Detect which cell encompasses the target text, then output its [x, y] center coordinate. 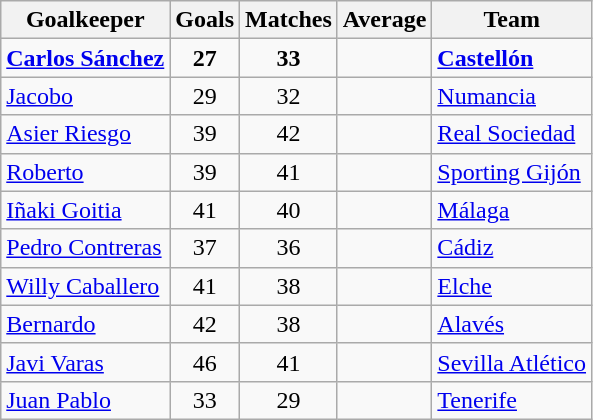
Average [384, 20]
Asier Riesgo [86, 134]
Goalkeeper [86, 20]
Javi Varas [86, 362]
Goals [205, 20]
Castellón [512, 58]
Numancia [512, 96]
Matches [289, 20]
27 [205, 58]
36 [289, 248]
40 [289, 210]
Sporting Gijón [512, 172]
32 [289, 96]
Pedro Contreras [86, 248]
Tenerife [512, 400]
Elche [512, 286]
Jacobo [86, 96]
Team [512, 20]
Roberto [86, 172]
Alavés [512, 324]
Carlos Sánchez [86, 58]
Málaga [512, 210]
46 [205, 362]
Bernardo [86, 324]
Iñaki Goitia [86, 210]
Juan Pablo [86, 400]
Willy Caballero [86, 286]
Sevilla Atlético [512, 362]
Real Sociedad [512, 134]
37 [205, 248]
Cádiz [512, 248]
